Return [x, y] of the center of cell containing provided text 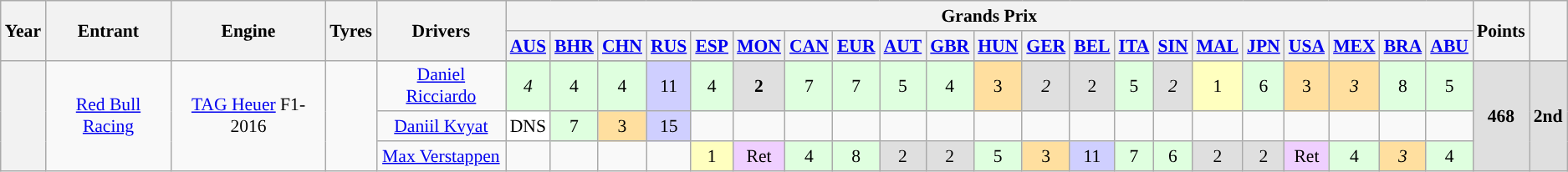
BEL [1092, 46]
AUT [903, 46]
CHN [622, 46]
CAN [810, 46]
AUS [529, 46]
USA [1306, 46]
Max Verstappen [442, 156]
SIN [1172, 46]
RUS [669, 46]
ITA [1134, 46]
BRA [1403, 46]
TAG Heuer F1-2016 [248, 115]
GER [1045, 46]
GBR [950, 46]
MEX [1354, 46]
2nd [1549, 115]
Daniil Kvyat [442, 127]
BHR [574, 46]
Engine [248, 30]
Daniel Ricciardo [442, 85]
MAL [1218, 46]
Grands Prix [989, 16]
ABU [1449, 46]
EUR [856, 46]
DNS [529, 127]
MON [759, 46]
468 [1501, 115]
JPN [1264, 46]
Drivers [442, 30]
Points [1501, 30]
ESP [712, 46]
Entrant [109, 30]
Red Bull Racing [109, 115]
15 [669, 127]
Tyres [351, 30]
HUN [998, 46]
Year [23, 30]
